Capture the cell that displays the provided text and extract its [x, y] central coordinate. 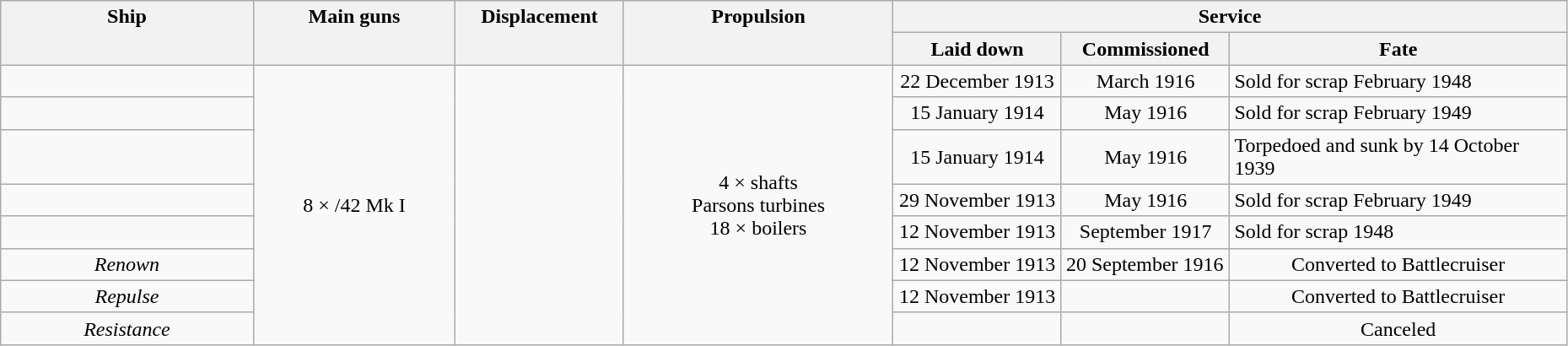
Sold for scrap 1948 [1398, 232]
Sold for scrap February 1948 [1398, 81]
29 November 1913 [978, 200]
Propulsion [757, 33]
Commissioned [1145, 49]
22 December 1913 [978, 81]
Torpedoed and sunk by 14 October 1939 [1398, 157]
Repulse [127, 296]
Renown [127, 264]
Laid down [978, 49]
Canceled [1398, 328]
4 × shaftsParsons turbines18 × boilers [757, 205]
September 1917 [1145, 232]
Ship [127, 33]
Displacement [540, 33]
March 1916 [1145, 81]
Main guns [354, 33]
8 × /42 Mk I [354, 205]
20 September 1916 [1145, 264]
Service [1230, 17]
Fate [1398, 49]
Resistance [127, 328]
